From the cell containing the given text, extract its center point as (x, y) coordinate. 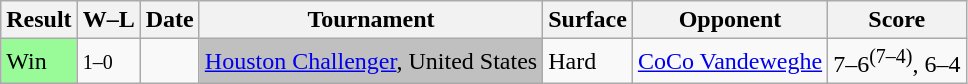
Win (39, 62)
1–0 (108, 62)
Date (170, 20)
Tournament (370, 20)
Opponent (730, 20)
Result (39, 20)
Hard (588, 62)
Houston Challenger, United States (370, 62)
CoCo Vandeweghe (730, 62)
7–6(7–4), 6–4 (897, 62)
Score (897, 20)
Surface (588, 20)
W–L (108, 20)
